Find where the given text appears and provide that cell's center as [X, Y] coordinate. 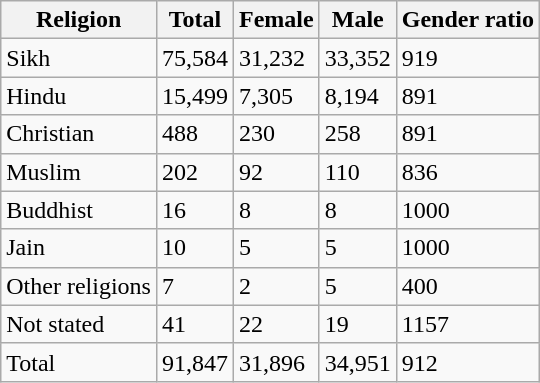
836 [468, 172]
10 [194, 248]
Other religions [79, 286]
912 [468, 362]
33,352 [358, 58]
Male [358, 20]
31,896 [277, 362]
Gender ratio [468, 20]
Religion [79, 20]
Christian [79, 134]
Muslim [79, 172]
Sikh [79, 58]
2 [277, 286]
230 [277, 134]
22 [277, 324]
400 [468, 286]
8,194 [358, 96]
919 [468, 58]
7,305 [277, 96]
34,951 [358, 362]
16 [194, 210]
258 [358, 134]
1157 [468, 324]
Hindu [79, 96]
92 [277, 172]
91,847 [194, 362]
41 [194, 324]
15,499 [194, 96]
488 [194, 134]
31,232 [277, 58]
7 [194, 286]
Female [277, 20]
202 [194, 172]
Jain [79, 248]
110 [358, 172]
19 [358, 324]
75,584 [194, 58]
Not stated [79, 324]
Buddhist [79, 210]
